For the text-containing cell, return its midpoint in (X, Y) coordinate format. 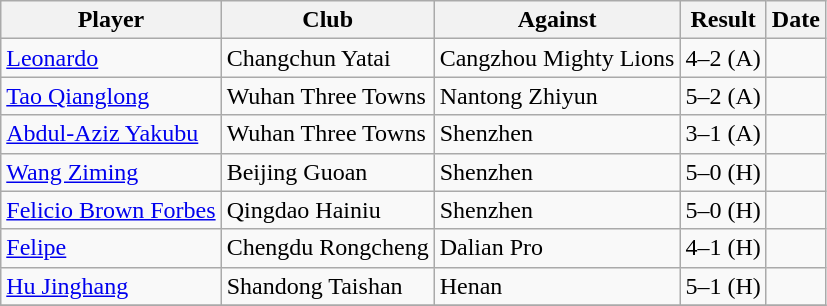
5–2 (A) (723, 96)
Beijing Guoan (328, 172)
4–2 (A) (723, 58)
Qingdao Hainiu (328, 210)
Cangzhou Mighty Lions (557, 58)
Shandong Taishan (328, 286)
Nantong Zhiyun (557, 96)
Chengdu Rongcheng (328, 248)
Leonardo (111, 58)
Tao Qianglong (111, 96)
Wang Ziming (111, 172)
3–1 (A) (723, 134)
Against (557, 20)
4–1 (H) (723, 248)
Dalian Pro (557, 248)
Hu Jinghang (111, 286)
Player (111, 20)
Result (723, 20)
Abdul-Aziz Yakubu (111, 134)
Club (328, 20)
5–1 (H) (723, 286)
Date (796, 20)
Felicio Brown Forbes (111, 210)
Felipe (111, 248)
Changchun Yatai (328, 58)
Henan (557, 286)
